Locate the cell with the specified text and output its [X, Y] center coordinate. 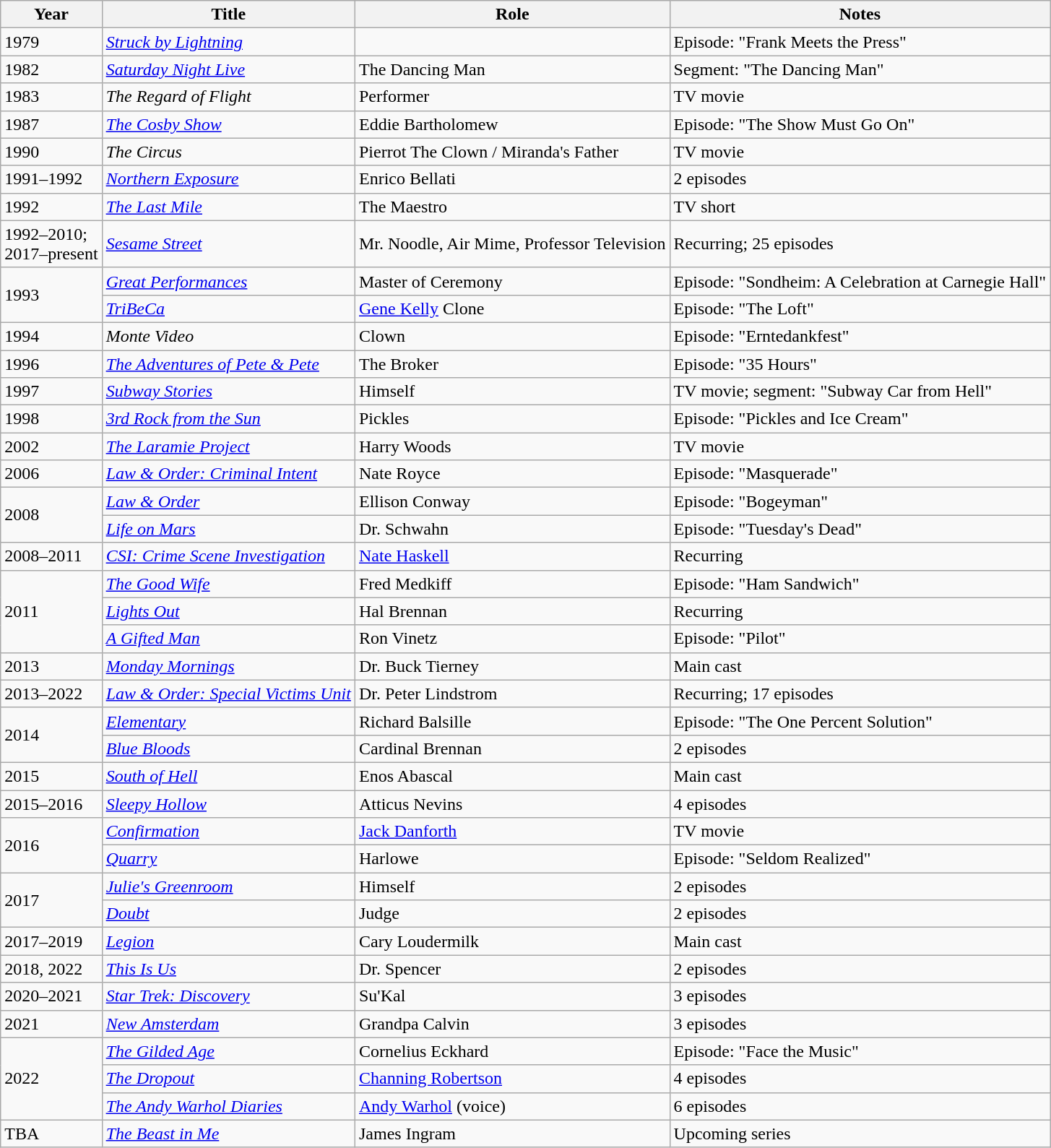
Episode: "Erntedankfest" [860, 336]
Cornelius Eckhard [512, 1051]
2015 [51, 776]
Saturday Night Live [228, 69]
Episode: "Bogeyman" [860, 501]
Law & Order: Criminal Intent [228, 474]
2015–2016 [51, 804]
Star Trek: Discovery [228, 996]
1993 [51, 295]
2022 [51, 1079]
The Dancing Man [512, 69]
Confirmation [228, 832]
2017–2019 [51, 941]
Sesame Street [228, 244]
Enos Abascal [512, 776]
CSI: Crime Scene Investigation [228, 556]
Dr. Spencer [512, 969]
2014 [51, 735]
Episode: "The Loft" [860, 308]
Recurring; 25 episodes [860, 244]
Episode: "Sondheim: A Celebration at Carnegie Hall" [860, 281]
Dr. Peter Lindstrom [512, 694]
TV short [860, 207]
1983 [51, 97]
1979 [51, 42]
TriBeCa [228, 308]
The Andy Warhol Diaries [228, 1106]
Struck by Lightning [228, 42]
2013–2022 [51, 694]
1998 [51, 419]
Nate Haskell [512, 556]
Law & Order [228, 501]
2013 [51, 666]
James Ingram [512, 1134]
Title [228, 14]
1996 [51, 363]
1992 [51, 207]
1990 [51, 152]
Mr. Noodle, Air Mime, Professor Television [512, 244]
Dr. Schwahn [512, 529]
2008–2011 [51, 556]
Hal Brennan [512, 611]
2020–2021 [51, 996]
Channing Robertson [512, 1079]
Julie's Greenroom [228, 886]
2006 [51, 474]
Atticus Nevins [512, 804]
The Maestro [512, 207]
Andy Warhol (voice) [512, 1106]
Life on Mars [228, 529]
Doubt [228, 914]
Grandpa Calvin [512, 1024]
3rd Rock from the Sun [228, 419]
Harry Woods [512, 446]
6 episodes [860, 1106]
Su'Kal [512, 996]
New Amsterdam [228, 1024]
Gene Kelly Clone [512, 308]
Episode: "Masquerade" [860, 474]
2002 [51, 446]
The Cosby Show [228, 124]
Cary Loudermilk [512, 941]
Monte Video [228, 336]
Eddie Bartholomew [512, 124]
Dr. Buck Tierney [512, 666]
The Regard of Flight [228, 97]
Episode: "Face the Music" [860, 1051]
Elementary [228, 721]
Legion [228, 941]
Episode: "The Show Must Go On" [860, 124]
The Last Mile [228, 207]
Ron Vinetz [512, 639]
Upcoming series [860, 1134]
Episode: "Ham Sandwich" [860, 584]
A Gifted Man [228, 639]
Nate Royce [512, 474]
2017 [51, 900]
South of Hell [228, 776]
Richard Balsille [512, 721]
Episode: "Pickles and Ice Cream" [860, 419]
Northern Exposure [228, 179]
Quarry [228, 859]
Episode: "Seldom Realized" [860, 859]
Judge [512, 914]
Ellison Conway [512, 501]
Episode: "Pilot" [860, 639]
This Is Us [228, 969]
Performer [512, 97]
The Beast in Me [228, 1134]
The Dropout [228, 1079]
Pickles [512, 419]
Episode: "Tuesday's Dead" [860, 529]
Cardinal Brennan [512, 748]
1982 [51, 69]
TV movie; segment: "Subway Car from Hell" [860, 392]
Episode: "Frank Meets the Press" [860, 42]
Master of Ceremony [512, 281]
2016 [51, 845]
Great Performances [228, 281]
Enrico Bellati [512, 179]
2011 [51, 611]
Fred Medkiff [512, 584]
Clown [512, 336]
1997 [51, 392]
Segment: "The Dancing Man" [860, 69]
Blue Bloods [228, 748]
Year [51, 14]
The Good Wife [228, 584]
TBA [51, 1134]
Recurring; 17 episodes [860, 694]
Monday Mornings [228, 666]
Episode: "35 Hours" [860, 363]
1987 [51, 124]
1994 [51, 336]
Role [512, 14]
Pierrot The Clown / Miranda's Father [512, 152]
The Broker [512, 363]
Subway Stories [228, 392]
The Laramie Project [228, 446]
2018, 2022 [51, 969]
Sleepy Hollow [228, 804]
2021 [51, 1024]
Lights Out [228, 611]
1992–2010;2017–present [51, 244]
Harlowe [512, 859]
The Adventures of Pete & Pete [228, 363]
Law & Order: Special Victims Unit [228, 694]
Episode: "The One Percent Solution" [860, 721]
The Gilded Age [228, 1051]
1991–1992 [51, 179]
2008 [51, 515]
The Circus [228, 152]
Notes [860, 14]
Jack Danforth [512, 832]
